Return the (x, y) coordinate for the center point of the cell that contains the specified text.  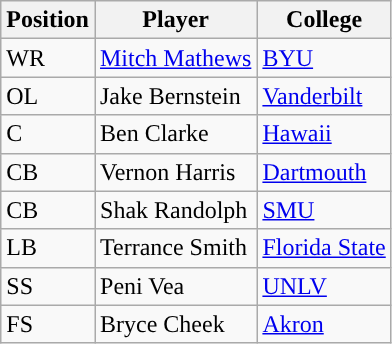
Ben Clarke (175, 134)
Vernon Harris (175, 172)
WR (48, 58)
Florida State (324, 248)
Player (175, 20)
Hawaii (324, 134)
Terrance Smith (175, 248)
Akron (324, 324)
C (48, 134)
Peni Vea (175, 286)
Jake Bernstein (175, 96)
Vanderbilt (324, 96)
UNLV (324, 286)
BYU (324, 58)
SS (48, 286)
SMU (324, 210)
OL (48, 96)
Position (48, 20)
LB (48, 248)
Dartmouth (324, 172)
Mitch Mathews (175, 58)
FS (48, 324)
College (324, 20)
Shak Randolph (175, 210)
Bryce Cheek (175, 324)
